Return the (X, Y) coordinate for the center point of the cell that contains the specified text.  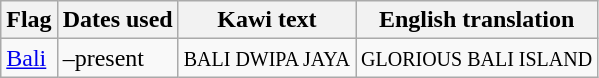
GLORIOUS BALI ISLAND (477, 58)
Kawi text (266, 20)
BALI DWIPA JAYA (266, 58)
English translation (477, 20)
–present (118, 58)
Flag (29, 20)
Bali (29, 58)
Dates used (118, 20)
